Scan for the cell matching the given text and deliver its [x, y] coordinate at center. 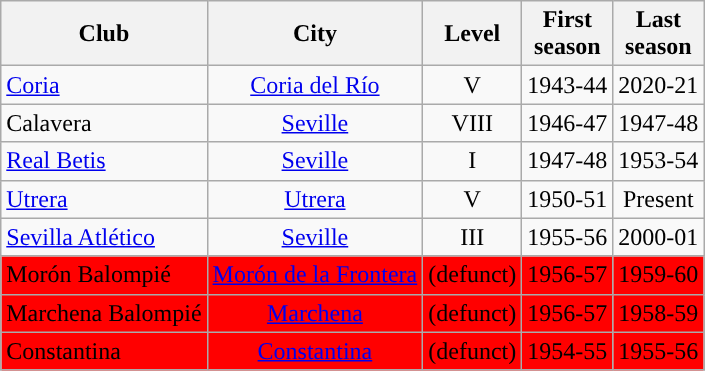
Real Betis [104, 161]
Present [658, 199]
2000-01 [658, 237]
VIII [472, 123]
Firstseason [568, 34]
I [472, 161]
1953-54 [658, 161]
Club [104, 34]
City [315, 34]
Coria del Río [315, 85]
III [472, 237]
1950-51 [568, 199]
Morón Balompié [104, 275]
1959-60 [658, 275]
1954-55 [568, 351]
Coria [104, 85]
Marchena [315, 313]
Marchena Balompié [104, 313]
Sevilla Atlético [104, 237]
1946-47 [568, 123]
1958-59 [658, 313]
1943-44 [568, 85]
Calavera [104, 123]
2020-21 [658, 85]
Level [472, 34]
Morón de la Frontera [315, 275]
Lastseason [658, 34]
